Find where the given text appears and provide that cell's center as (x, y) coordinate. 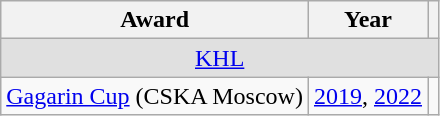
Award (155, 20)
KHL (220, 58)
2019, 2022 (368, 96)
Year (368, 20)
Gagarin Cup (CSKA Moscow) (155, 96)
